Output the [x, y] coordinate of the center of the cell containing the given text.  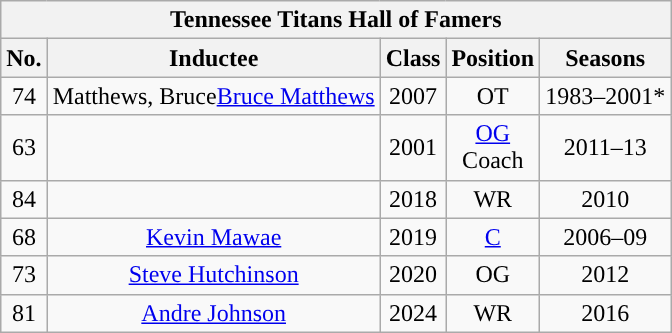
2006–09 [606, 237]
2019 [413, 237]
Position [493, 58]
81 [24, 313]
Steve Hutchinson [214, 275]
74 [24, 96]
73 [24, 275]
OT [493, 96]
2007 [413, 96]
Kevin Mawae [214, 237]
2018 [413, 199]
63 [24, 148]
Matthews, BruceBruce Matthews [214, 96]
2010 [606, 199]
2024 [413, 313]
2011–13 [606, 148]
Tennessee Titans Hall of Famers [336, 20]
2020 [413, 275]
C [493, 237]
Seasons [606, 58]
2016 [606, 313]
1983–2001* [606, 96]
2012 [606, 275]
68 [24, 237]
2001 [413, 148]
OGCoach [493, 148]
Inductee [214, 58]
84 [24, 199]
Andre Johnson [214, 313]
OG [493, 275]
No. [24, 58]
Class [413, 58]
